Pinpoint the cell where the given text exists, returning its [x, y] midpoint coordinate. 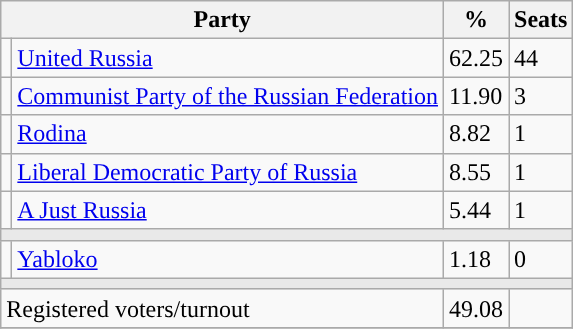
Registered voters/turnout [222, 308]
Seats [541, 20]
49.08 [476, 308]
Liberal Democratic Party of Russia [228, 172]
A Just Russia [228, 210]
Rodina [228, 134]
8.82 [476, 134]
Party [222, 20]
% [476, 20]
11.90 [476, 96]
62.25 [476, 58]
United Russia [228, 58]
1.18 [476, 259]
8.55 [476, 172]
5.44 [476, 210]
3 [541, 96]
44 [541, 58]
0 [541, 259]
Communist Party of the Russian Federation [228, 96]
Yabloko [228, 259]
